Pinpoint the cell where the given text exists, returning its (X, Y) midpoint coordinate. 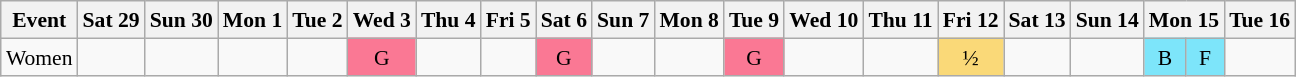
Mon 1 (252, 20)
Thu 4 (448, 20)
Sun 7 (623, 20)
Fri 12 (971, 20)
Women (40, 56)
Tue 9 (754, 20)
Sun 14 (1108, 20)
B (1165, 56)
Sun 30 (182, 20)
Sat 6 (564, 20)
½ (971, 56)
Tue 2 (317, 20)
Mon 8 (688, 20)
Sat 13 (1038, 20)
Wed 3 (382, 20)
Sat 29 (112, 20)
Event (40, 20)
Fri 5 (508, 20)
Wed 10 (824, 20)
Mon 15 (1184, 20)
F (1205, 56)
Tue 16 (1260, 20)
Thu 11 (900, 20)
